Extract the (x, y) coordinate from the center of the cell holding the provided text.  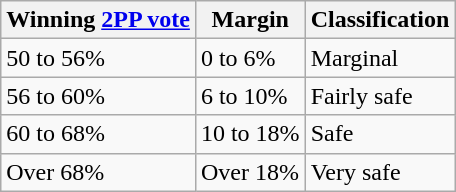
Margin (250, 20)
Fairly safe (380, 96)
Winning 2PP vote (98, 20)
Marginal (380, 58)
6 to 10% (250, 96)
Over 68% (98, 172)
56 to 60% (98, 96)
Very safe (380, 172)
10 to 18% (250, 134)
60 to 68% (98, 134)
Classification (380, 20)
Safe (380, 134)
0 to 6% (250, 58)
50 to 56% (98, 58)
Over 18% (250, 172)
